Determine the [x, y] coordinate at the center of the cell enclosing the given text.  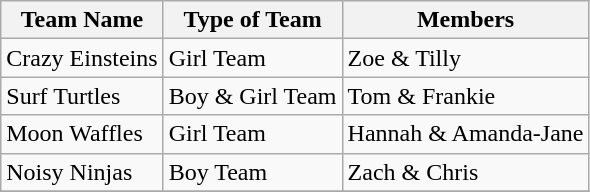
Tom & Frankie [466, 96]
Surf Turtles [82, 96]
Zach & Chris [466, 172]
Zoe & Tilly [466, 58]
Members [466, 20]
Boy Team [252, 172]
Crazy Einsteins [82, 58]
Type of Team [252, 20]
Boy & Girl Team [252, 96]
Moon Waffles [82, 134]
Team Name [82, 20]
Hannah & Amanda-Jane [466, 134]
Noisy Ninjas [82, 172]
